Return (x, y) of the center of cell containing provided text 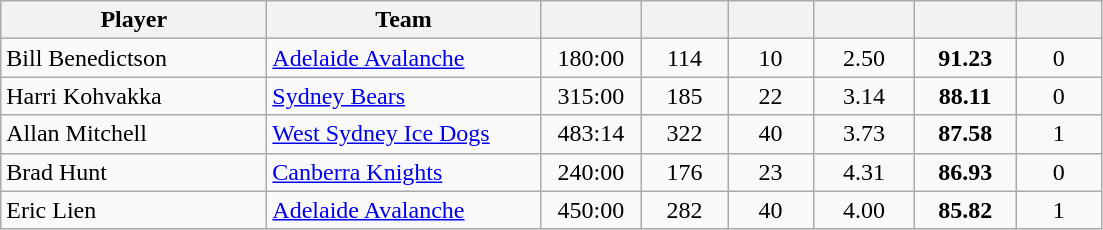
3.14 (864, 96)
Brad Hunt (134, 172)
4.00 (864, 210)
Player (134, 20)
3.73 (864, 134)
Eric Lien (134, 210)
4.31 (864, 172)
322 (684, 134)
450:00 (590, 210)
185 (684, 96)
22 (771, 96)
315:00 (590, 96)
Allan Mitchell (134, 134)
West Sydney Ice Dogs (404, 134)
23 (771, 172)
86.93 (966, 172)
91.23 (966, 58)
282 (684, 210)
Sydney Bears (404, 96)
176 (684, 172)
2.50 (864, 58)
88.11 (966, 96)
114 (684, 58)
10 (771, 58)
85.82 (966, 210)
87.58 (966, 134)
180:00 (590, 58)
Canberra Knights (404, 172)
483:14 (590, 134)
Harri Kohvakka (134, 96)
240:00 (590, 172)
Bill Benedictson (134, 58)
Team (404, 20)
